From the cell containing the given text, extract its center point as (x, y) coordinate. 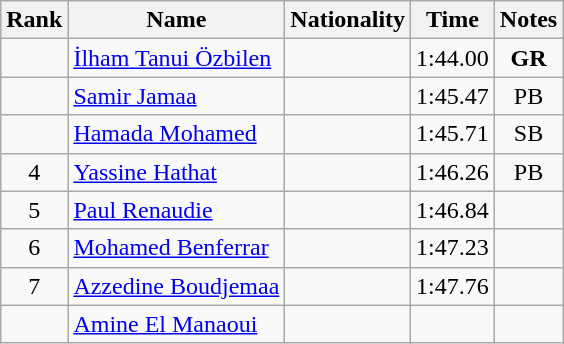
1:46.84 (453, 210)
Notes (528, 20)
4 (34, 172)
Rank (34, 20)
Name (176, 20)
1:47.76 (453, 286)
6 (34, 248)
Azzedine Boudjemaa (176, 286)
1:47.23 (453, 248)
İlham Tanui Özbilen (176, 58)
1:45.47 (453, 96)
Nationality (348, 20)
1:45.71 (453, 134)
Yassine Hathat (176, 172)
GR (528, 58)
Paul Renaudie (176, 210)
1:44.00 (453, 58)
SB (528, 134)
Samir Jamaa (176, 96)
5 (34, 210)
Hamada Mohamed (176, 134)
7 (34, 286)
Time (453, 20)
1:46.26 (453, 172)
Mohamed Benferrar (176, 248)
Amine El Manaoui (176, 324)
